Return the [X, Y] coordinate for the center point of the cell that contains the specified text.  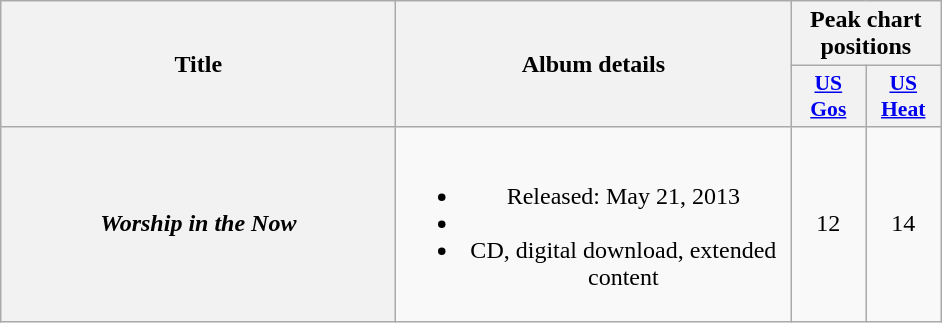
USHeat [904, 96]
12 [828, 224]
Title [198, 64]
Released: May 21, 2013CD, digital download, extended content [594, 224]
USGos [828, 96]
14 [904, 224]
Peak chart positions [866, 34]
Album details [594, 64]
Worship in the Now [198, 224]
